Search for the cell housing the specified text and yield its (X, Y) center coordinate. 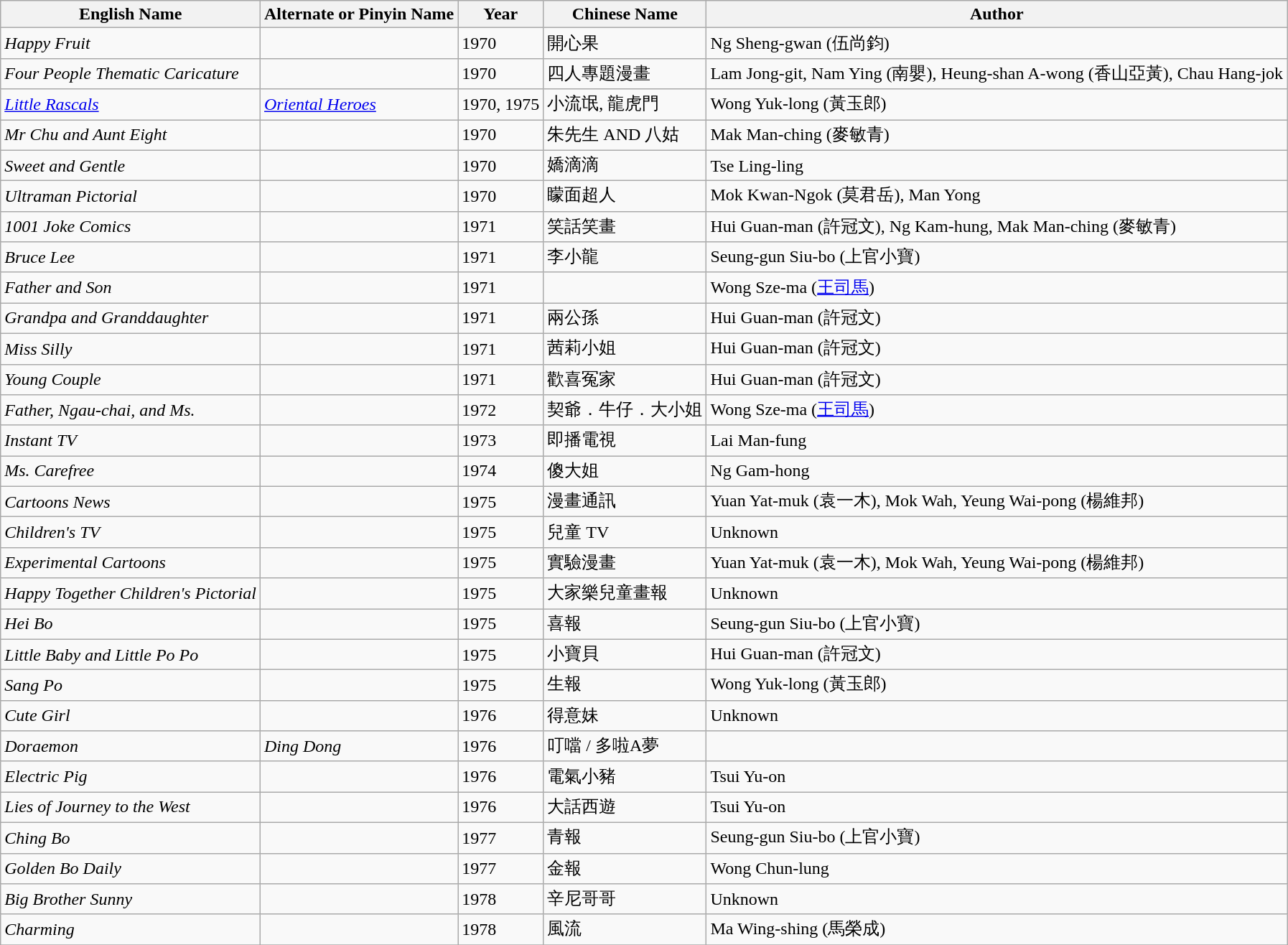
大話西遊 (625, 807)
Ma Wing-shing (馬榮成) (997, 929)
大家樂兒童畫報 (625, 593)
Mok Kwan-Ngok (莫君岳), Man Yong (997, 197)
矇面超人 (625, 197)
小寶貝 (625, 655)
1972 (501, 411)
Lai Man-fung (997, 441)
李小龍 (625, 257)
1970, 1975 (501, 105)
Oriental Heroes (359, 105)
四人專題漫畫 (625, 73)
傻大姐 (625, 471)
1973 (501, 441)
Electric Pig (131, 777)
Cartoons News (131, 501)
Big Brother Sunny (131, 899)
風流 (625, 929)
Charming (131, 929)
Ultraman Pictorial (131, 197)
1001 Joke Comics (131, 227)
Young Couple (131, 379)
Little Rascals (131, 105)
嬌滴滴 (625, 165)
笑話笑畫 (625, 227)
小流氓, 龍虎門 (625, 105)
得意妹 (625, 715)
喜報 (625, 625)
Year (501, 14)
Sweet and Gentle (131, 165)
Chinese Name (625, 14)
Mr Chu and Aunt Eight (131, 135)
Father, Ngau-chai, and Ms. (131, 411)
Ding Dong (359, 747)
金報 (625, 869)
1974 (501, 471)
兩公孫 (625, 319)
實驗漫畫 (625, 563)
Wong Chun-lung (997, 869)
茜莉小姐 (625, 349)
Cute Girl (131, 715)
Author (997, 14)
Experimental Cartoons (131, 563)
兒童 TV (625, 533)
Happy Fruit (131, 43)
漫畫通訊 (625, 501)
青報 (625, 837)
Mak Man-ching (麥敏青) (997, 135)
Father and Son (131, 287)
朱先生 AND 八姑 (625, 135)
開心果 (625, 43)
Lam Jong-git, Nam Ying (南嬰), Heung-shan A-wong (香山亞黃), Chau Hang-jok (997, 73)
Doraemon (131, 747)
Bruce Lee (131, 257)
生報 (625, 685)
Ng Sheng-gwan (伍尚鈞) (997, 43)
電氣小豬 (625, 777)
叮噹 / 多啦A夢 (625, 747)
Tse Ling-ling (997, 165)
Happy Together Children's Pictorial (131, 593)
Sang Po (131, 685)
Ms. Carefree (131, 471)
Lies of Journey to the West (131, 807)
Four People Thematic Caricature (131, 73)
Grandpa and Granddaughter (131, 319)
Ching Bo (131, 837)
Golden Bo Daily (131, 869)
Alternate or Pinyin Name (359, 14)
Little Baby and Little Po Po (131, 655)
辛尼哥哥 (625, 899)
Hei Bo (131, 625)
English Name (131, 14)
契爺．牛仔．大小姐 (625, 411)
Instant TV (131, 441)
Hui Guan-man (許冠文), Ng Kam-hung, Mak Man-ching (麥敏青) (997, 227)
Children's TV (131, 533)
歡喜冤家 (625, 379)
即播電視 (625, 441)
Ng Gam-hong (997, 471)
Miss Silly (131, 349)
